Return the (x, y) coordinate for the center point of the cell that contains the specified text.  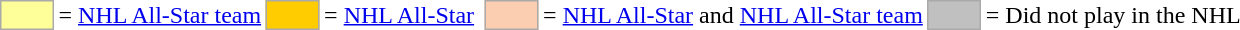
= NHL All-Star and NHL All-Star team (734, 15)
= NHL All-Star team (160, 15)
= NHL All-Star (400, 15)
